Pinpoint the cell where the given text exists, returning its (x, y) midpoint coordinate. 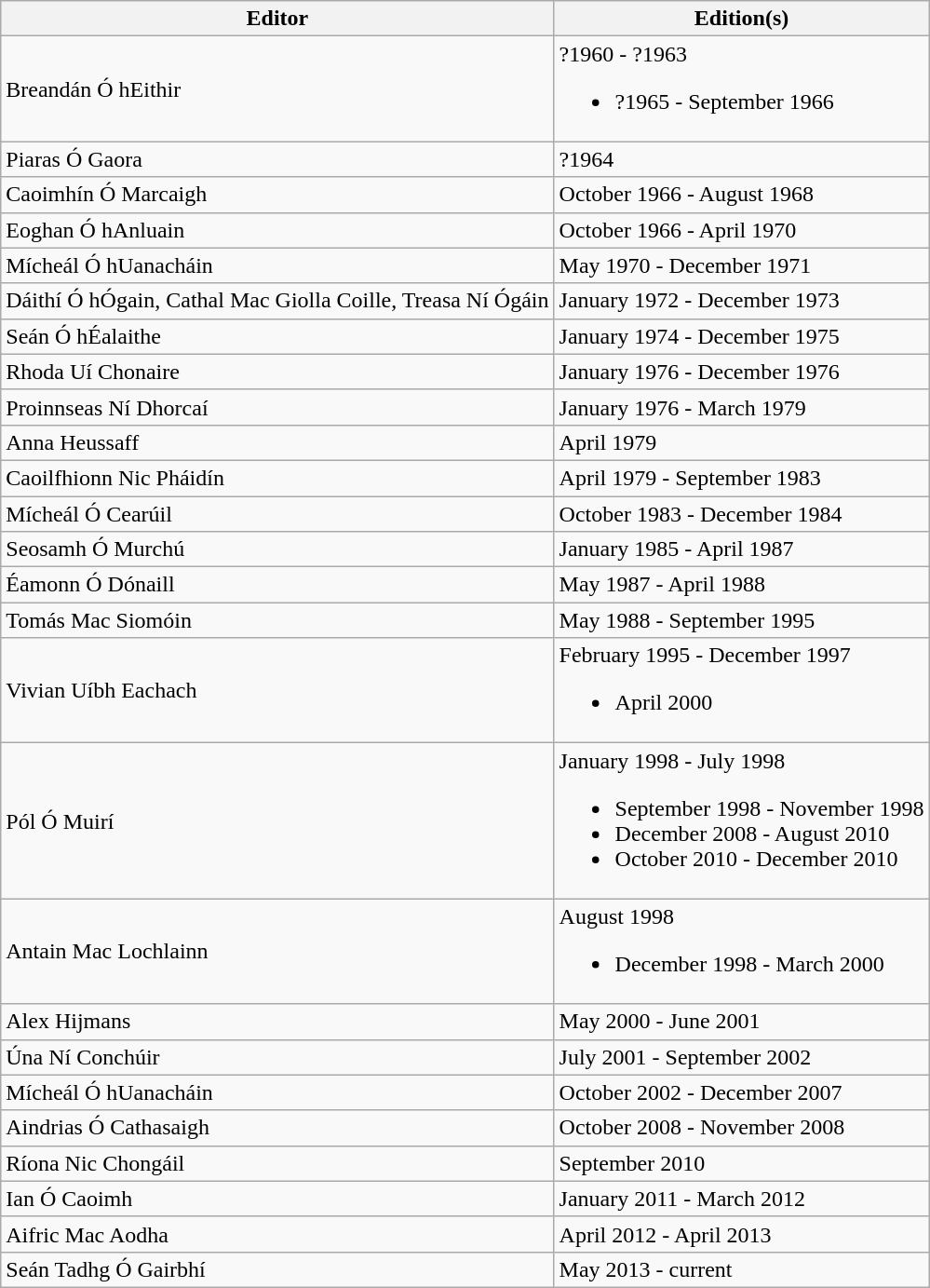
October 1966 - August 1968 (741, 195)
Caoimhín Ó Marcaigh (277, 195)
Antain Mac Lochlainn (277, 952)
Ríona Nic Chongáil (277, 1163)
July 2001 - September 2002 (741, 1057)
Seán Tadhg Ó Gairbhí (277, 1269)
January 1976 - March 1979 (741, 407)
Eoghan Ó hAnluain (277, 230)
January 1985 - April 1987 (741, 549)
August 1998December 1998 - March 2000 (741, 952)
April 1979 (741, 442)
Aindrias Ó Cathasaigh (277, 1128)
April 1979 - September 1983 (741, 478)
October 2002 - December 2007 (741, 1092)
Rhoda Uí Chonaire (277, 372)
Caoilfhionn Nic Pháidín (277, 478)
Ian Ó Caoimh (277, 1199)
January 1998 - July 1998September 1998 - November 1998December 2008 - August 2010October 2010 - December 2010 (741, 821)
May 2000 - June 2001 (741, 1022)
September 2010 (741, 1163)
Seán Ó hÉalaithe (277, 336)
Dáithí Ó hÓgain, Cathal Mac Giolla Coille, Treasa Ní Ógáin (277, 301)
?1960 - ?1963?1965 - September 1966 (741, 89)
October 2008 - November 2008 (741, 1128)
May 2013 - current (741, 1269)
Edition(s) (741, 19)
January 1976 - December 1976 (741, 372)
October 1966 - April 1970 (741, 230)
January 2011 - March 2012 (741, 1199)
May 1987 - April 1988 (741, 585)
Proinnseas Ní Dhorcaí (277, 407)
May 1988 - September 1995 (741, 620)
Editor (277, 19)
Éamonn Ó Dónaill (277, 585)
May 1970 - December 1971 (741, 265)
Seosamh Ó Murchú (277, 549)
?1964 (741, 159)
April 2012 - April 2013 (741, 1234)
Aifric Mac Aodha (277, 1234)
Alex Hijmans (277, 1022)
February 1995 - December 1997April 2000 (741, 691)
Tomás Mac Siomóin (277, 620)
Úna Ní Conchúir (277, 1057)
Piaras Ó Gaora (277, 159)
January 1974 - December 1975 (741, 336)
Mícheál Ó Cearúil (277, 513)
Breandán Ó hEithir (277, 89)
Pól Ó Muirí (277, 821)
Vivian Uíbh Eachach (277, 691)
October 1983 - December 1984 (741, 513)
January 1972 - December 1973 (741, 301)
Anna Heussaff (277, 442)
